Output the (x, y) coordinate of the center of the cell containing the given text.  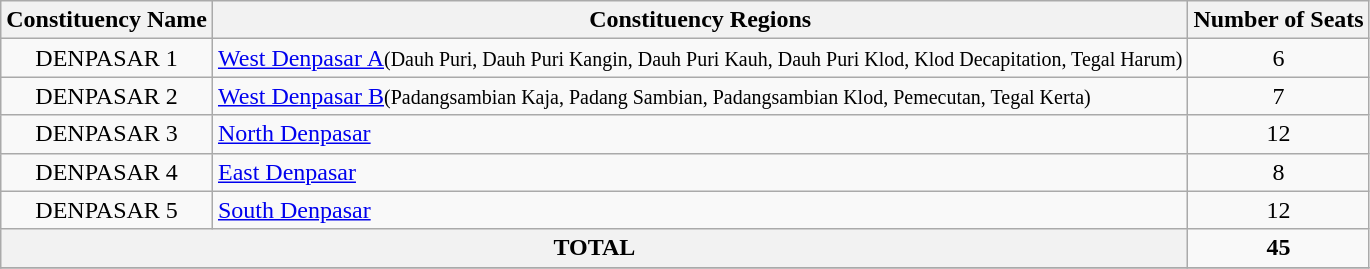
6 (1278, 58)
Constituency Regions (700, 20)
West Denpasar B(Padangsambian Kaja, Padang Sambian, Padangsambian Klod, Pemecutan, Tegal Kerta) (700, 96)
East Denpasar (700, 172)
DENPASAR 4 (107, 172)
45 (1278, 248)
Constituency Name (107, 20)
North Denpasar (700, 134)
DENPASAR 2 (107, 96)
DENPASAR 5 (107, 210)
DENPASAR 3 (107, 134)
DENPASAR 1 (107, 58)
West Denpasar A(Dauh Puri, Dauh Puri Kangin, Dauh Puri Kauh, Dauh Puri Klod, Klod Decapitation, Tegal Harum) (700, 58)
8 (1278, 172)
Number of Seats (1278, 20)
South Denpasar (700, 210)
7 (1278, 96)
TOTAL (594, 248)
